Determine the (x, y) coordinate at the center of the cell enclosing the given text.  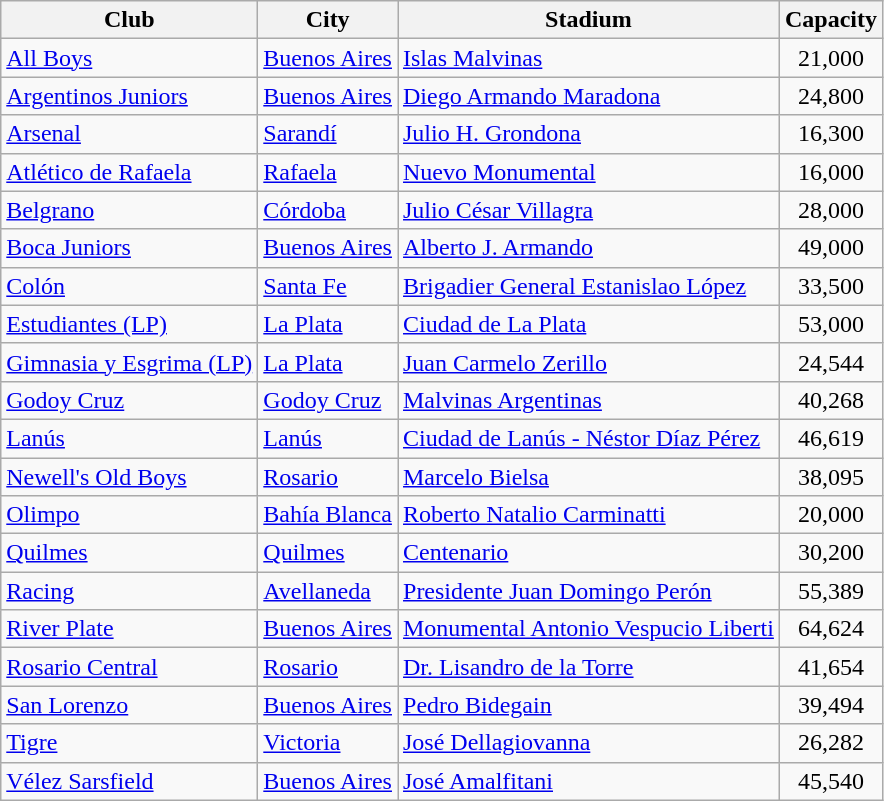
Marcelo Bielsa (589, 477)
Pedro Bidegain (589, 705)
Monumental Antonio Vespucio Liberti (589, 629)
Tigre (130, 743)
City (328, 20)
José Dellagiovanna (589, 743)
49,000 (830, 248)
55,389 (830, 591)
Club (130, 20)
26,282 (830, 743)
Arsenal (130, 134)
José Amalfitani (589, 781)
San Lorenzo (130, 705)
Rosario Central (130, 667)
45,540 (830, 781)
River Plate (130, 629)
24,544 (830, 362)
Sarandí (328, 134)
Juan Carmelo Zerillo (589, 362)
Ciudad de Lanús - Néstor Díaz Pérez (589, 438)
16,000 (830, 172)
24,800 (830, 96)
Atlético de Rafaela (130, 172)
28,000 (830, 210)
Brigadier General Estanislao López (589, 286)
Islas Malvinas (589, 58)
30,200 (830, 553)
Julio César Villagra (589, 210)
Ciudad de La Plata (589, 324)
38,095 (830, 477)
64,624 (830, 629)
Centenario (589, 553)
Racing (130, 591)
Newell's Old Boys (130, 477)
Rafaela (328, 172)
Avellaneda (328, 591)
Gimnasia y Esgrima (LP) (130, 362)
Malvinas Argentinas (589, 400)
40,268 (830, 400)
Presidente Juan Domingo Perón (589, 591)
Olimpo (130, 515)
Nuevo Monumental (589, 172)
Capacity (830, 20)
Stadium (589, 20)
Vélez Sarsfield (130, 781)
Bahía Blanca (328, 515)
Estudiantes (LP) (130, 324)
Roberto Natalio Carminatti (589, 515)
Diego Armando Maradona (589, 96)
Santa Fe (328, 286)
Córdoba (328, 210)
Dr. Lisandro de la Torre (589, 667)
Boca Juniors (130, 248)
Victoria (328, 743)
33,500 (830, 286)
39,494 (830, 705)
All Boys (130, 58)
Argentinos Juniors (130, 96)
16,300 (830, 134)
46,619 (830, 438)
20,000 (830, 515)
Julio H. Grondona (589, 134)
Alberto J. Armando (589, 248)
21,000 (830, 58)
41,654 (830, 667)
53,000 (830, 324)
Colón (130, 286)
Belgrano (130, 210)
